Detect which cell encompasses the target text, then output its (X, Y) center coordinate. 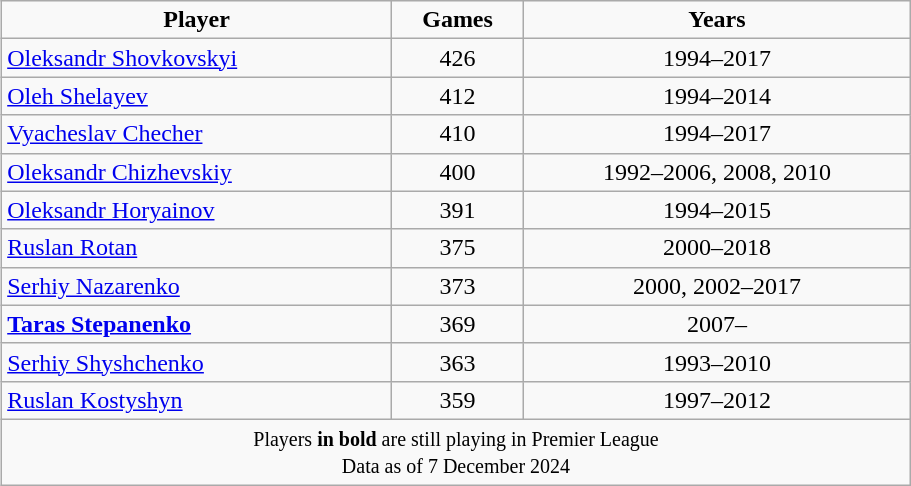
Taras Stepanenko (197, 324)
373 (457, 286)
Serhiy Shyshchenko (197, 362)
363 (457, 362)
1993–2010 (718, 362)
1994–2015 (718, 210)
Ruslan Rotan (197, 248)
410 (457, 134)
426 (457, 58)
Ruslan Kostyshyn (197, 400)
Years (718, 20)
Oleh Shelayev (197, 96)
Player (197, 20)
Oleksandr Horyainov (197, 210)
2000–2018 (718, 248)
1992–2006, 2008, 2010 (718, 172)
375 (457, 248)
391 (457, 210)
2000, 2002–2017 (718, 286)
369 (457, 324)
412 (457, 96)
Players in bold are still playing in Premier LeagueData as of 7 December 2024 (456, 452)
Oleksandr Chizhevskiy (197, 172)
Games (457, 20)
Vyacheslav Checher (197, 134)
2007– (718, 324)
Serhiy Nazarenko (197, 286)
400 (457, 172)
1994–2014 (718, 96)
1997–2012 (718, 400)
359 (457, 400)
Oleksandr Shovkovskyi (197, 58)
